Determine the [x, y] coordinate at the center of the cell enclosing the given text.  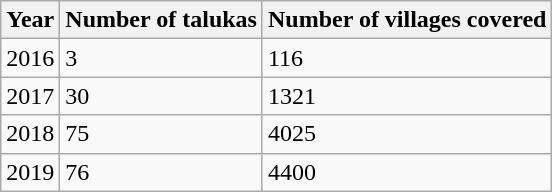
2016 [30, 58]
76 [162, 172]
75 [162, 134]
Number of talukas [162, 20]
Year [30, 20]
4400 [406, 172]
2017 [30, 96]
2019 [30, 172]
4025 [406, 134]
116 [406, 58]
Number of villages covered [406, 20]
30 [162, 96]
3 [162, 58]
2018 [30, 134]
1321 [406, 96]
